Determine the (X, Y) coordinate at the center of the cell enclosing the given text.  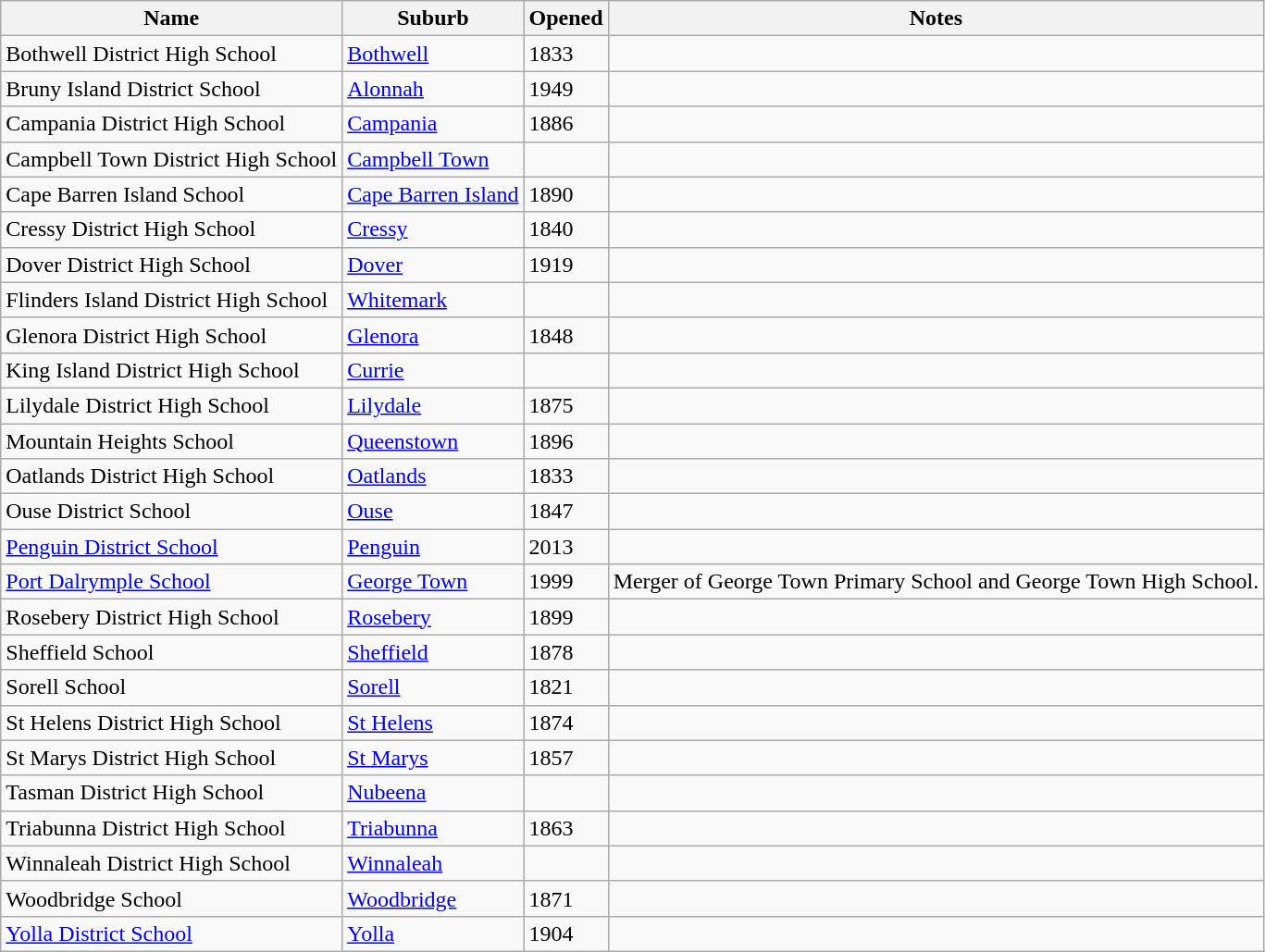
Alonnah (433, 89)
2013 (566, 547)
Dover (433, 265)
Tasman District High School (172, 793)
1840 (566, 229)
Penguin District School (172, 547)
Triabunna District High School (172, 828)
Mountain Heights School (172, 441)
Glenora (433, 335)
1875 (566, 405)
1949 (566, 89)
Oatlands District High School (172, 476)
Rosebery District High School (172, 617)
Oatlands (433, 476)
Campbell Town (433, 159)
St Marys (433, 758)
Sheffield (433, 652)
Port Dalrymple School (172, 582)
Ouse District School (172, 512)
1886 (566, 124)
King Island District High School (172, 370)
1847 (566, 512)
Rosebery (433, 617)
Campbell Town District High School (172, 159)
Winnaleah District High School (172, 863)
Dover District High School (172, 265)
St Helens (433, 723)
1871 (566, 898)
Woodbridge (433, 898)
Sorell (433, 687)
Queenstown (433, 441)
Triabunna (433, 828)
Cape Barren Island School (172, 194)
St Marys District High School (172, 758)
1890 (566, 194)
1857 (566, 758)
Bruny Island District School (172, 89)
Flinders Island District High School (172, 300)
St Helens District High School (172, 723)
1878 (566, 652)
Opened (566, 19)
1999 (566, 582)
Winnaleah (433, 863)
Cressy (433, 229)
Yolla (433, 933)
1919 (566, 265)
Notes (936, 19)
1874 (566, 723)
Woodbridge School (172, 898)
Name (172, 19)
1821 (566, 687)
1848 (566, 335)
1904 (566, 933)
Merger of George Town Primary School and George Town High School. (936, 582)
Lilydale (433, 405)
Bothwell District High School (172, 54)
Sheffield School (172, 652)
Ouse (433, 512)
Whitemark (433, 300)
Nubeena (433, 793)
Lilydale District High School (172, 405)
1899 (566, 617)
Cape Barren Island (433, 194)
Penguin (433, 547)
George Town (433, 582)
Currie (433, 370)
Bothwell (433, 54)
Campania District High School (172, 124)
1863 (566, 828)
1896 (566, 441)
Sorell School (172, 687)
Cressy District High School (172, 229)
Yolla District School (172, 933)
Glenora District High School (172, 335)
Suburb (433, 19)
Campania (433, 124)
